Identify which cell holds the provided text, then report its [x, y] central coordinate. 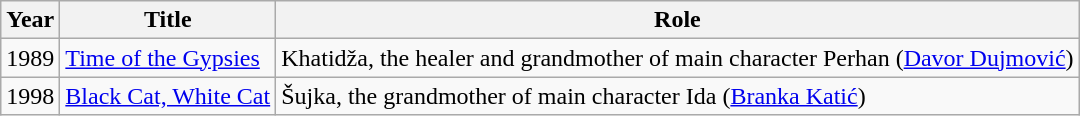
Khatidža, the healer and grandmother of main character Perhan (Davor Dujmović) [678, 58]
1998 [30, 96]
Šujka, the grandmother of main character Ida (Branka Katić) [678, 96]
Time of the Gypsies [168, 58]
Year [30, 20]
1989 [30, 58]
Role [678, 20]
Title [168, 20]
Black Cat, White Cat [168, 96]
